For the text-containing cell, return its midpoint in [X, Y] coordinate format. 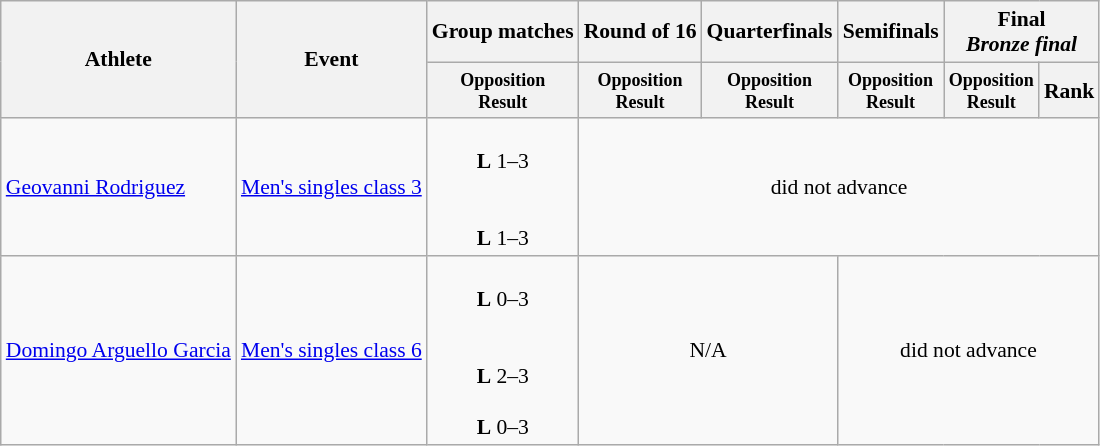
Athlete [118, 60]
Men's singles class 3 [332, 188]
Rank [1070, 90]
Event [332, 60]
Domingo Arguello Garcia [118, 350]
N/A [708, 350]
Men's singles class 6 [332, 350]
Quarterfinals [770, 32]
Geovanni Rodriguez [118, 188]
L 1–3 L 1–3 [503, 188]
Semifinals [891, 32]
Round of 16 [640, 32]
Group matches [503, 32]
L 0–3 L 2–3 L 0–3 [503, 350]
FinalBronze final [1022, 32]
